Extract the [X, Y] coordinate from the center of the cell holding the provided text.  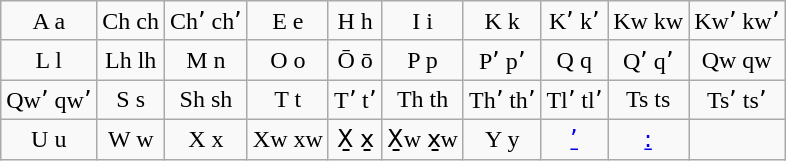
Ch ch [131, 21]
W w [131, 139]
Xw xw [288, 139]
X̱w x̱w [423, 139]
X x [206, 139]
Y y [502, 139]
Qwʼ qwʼ [49, 100]
A a [49, 21]
ʼ [574, 139]
Lh lh [131, 60]
Kwʼ kwʼ [737, 21]
M n [206, 60]
Kw kw [648, 21]
T t [288, 100]
Sh sh [206, 100]
Qw qw [737, 60]
K k [502, 21]
Pʼ pʼ [502, 60]
S s [131, 100]
Tlʼ tlʼ [574, 100]
O o [288, 60]
Ō ō [354, 60]
Ts ts [648, 100]
L l [49, 60]
Kʼ kʼ [574, 21]
Th th [423, 100]
P p [423, 60]
Qʼ qʼ [648, 60]
E e [288, 21]
Thʼ thʼ [502, 100]
Tsʼ tsʼ [737, 100]
Chʼ chʼ [206, 21]
X̱ x̱ [354, 139]
꞉ [648, 139]
I i [423, 21]
H h [354, 21]
Tʼ tʼ [354, 100]
Q q [574, 60]
U u [49, 139]
